Search for the cell housing the specified text and yield its [X, Y] center coordinate. 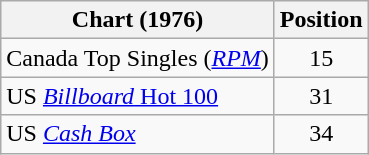
US Cash Box [138, 134]
15 [321, 58]
Position [321, 20]
US Billboard Hot 100 [138, 96]
Chart (1976) [138, 20]
Canada Top Singles (RPM) [138, 58]
31 [321, 96]
34 [321, 134]
